Search for the cell housing the specified text and yield its (x, y) center coordinate. 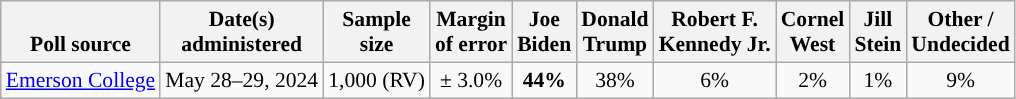
38% (614, 80)
JillStein (878, 32)
± 3.0% (471, 80)
Marginof error (471, 32)
May 28–29, 2024 (242, 80)
1,000 (RV) (376, 80)
6% (715, 80)
Other /Undecided (960, 32)
9% (960, 80)
CornelWest (813, 32)
44% (544, 80)
1% (878, 80)
2% (813, 80)
Robert F.Kennedy Jr. (715, 32)
Date(s)administered (242, 32)
DonaldTrump (614, 32)
Samplesize (376, 32)
JoeBiden (544, 32)
Poll source (80, 32)
Emerson College (80, 80)
